Scan for the cell matching the given text and deliver its [X, Y] coordinate at center. 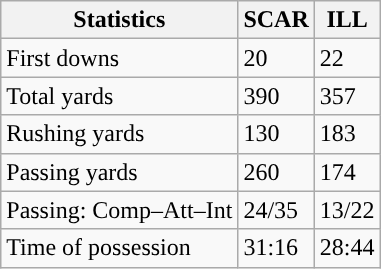
357 [347, 96]
Passing yards [120, 172]
SCAR [276, 20]
183 [347, 134]
Rushing yards [120, 134]
31:16 [276, 248]
22 [347, 58]
130 [276, 134]
Statistics [120, 20]
Total yards [120, 96]
13/22 [347, 210]
First downs [120, 58]
Time of possession [120, 248]
20 [276, 58]
390 [276, 96]
28:44 [347, 248]
Passing: Comp–Att–Int [120, 210]
174 [347, 172]
260 [276, 172]
24/35 [276, 210]
ILL [347, 20]
